Scan for the cell matching the given text and deliver its (X, Y) coordinate at center. 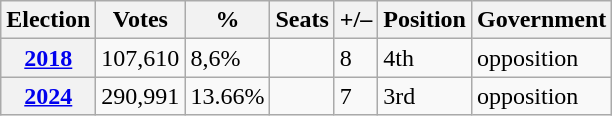
Government (541, 20)
4th (425, 58)
8 (356, 58)
7 (356, 96)
Position (425, 20)
13.66% (228, 96)
Election (48, 20)
290,991 (140, 96)
3rd (425, 96)
2024 (48, 96)
Votes (140, 20)
2018 (48, 58)
107,610 (140, 58)
Seats (302, 20)
% (228, 20)
+/– (356, 20)
8,6% (228, 58)
